Provide the [X, Y] coordinate of the cell's center where the given text is located.  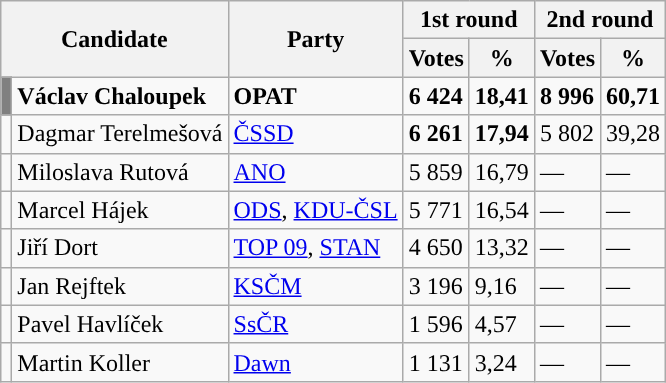
Party [316, 39]
2nd round [600, 20]
4 650 [436, 248]
5 802 [567, 134]
39,28 [634, 134]
13,32 [502, 248]
ČSSD [316, 134]
Dagmar Terelmešová [120, 134]
Pavel Havlíček [120, 324]
OPAT [316, 96]
8 996 [567, 96]
16,54 [502, 210]
60,71 [634, 96]
Václav Chaloupek [120, 96]
KSČM [316, 286]
Martin Koller [120, 362]
6 261 [436, 134]
5 771 [436, 210]
Dawn [316, 362]
Candidate [114, 39]
18,41 [502, 96]
3,24 [502, 362]
TOP 09, STAN [316, 248]
1 131 [436, 362]
5 859 [436, 172]
Miloslava Rutová [120, 172]
6 424 [436, 96]
1 596 [436, 324]
SsČR [316, 324]
Jiří Dort [120, 248]
16,79 [502, 172]
ODS, KDU-ČSL [316, 210]
Jan Rejftek [120, 286]
Marcel Hájek [120, 210]
ANO [316, 172]
17,94 [502, 134]
4,57 [502, 324]
3 196 [436, 286]
1st round [468, 20]
9,16 [502, 286]
